Locate the cell with the specified text and output its (x, y) center coordinate. 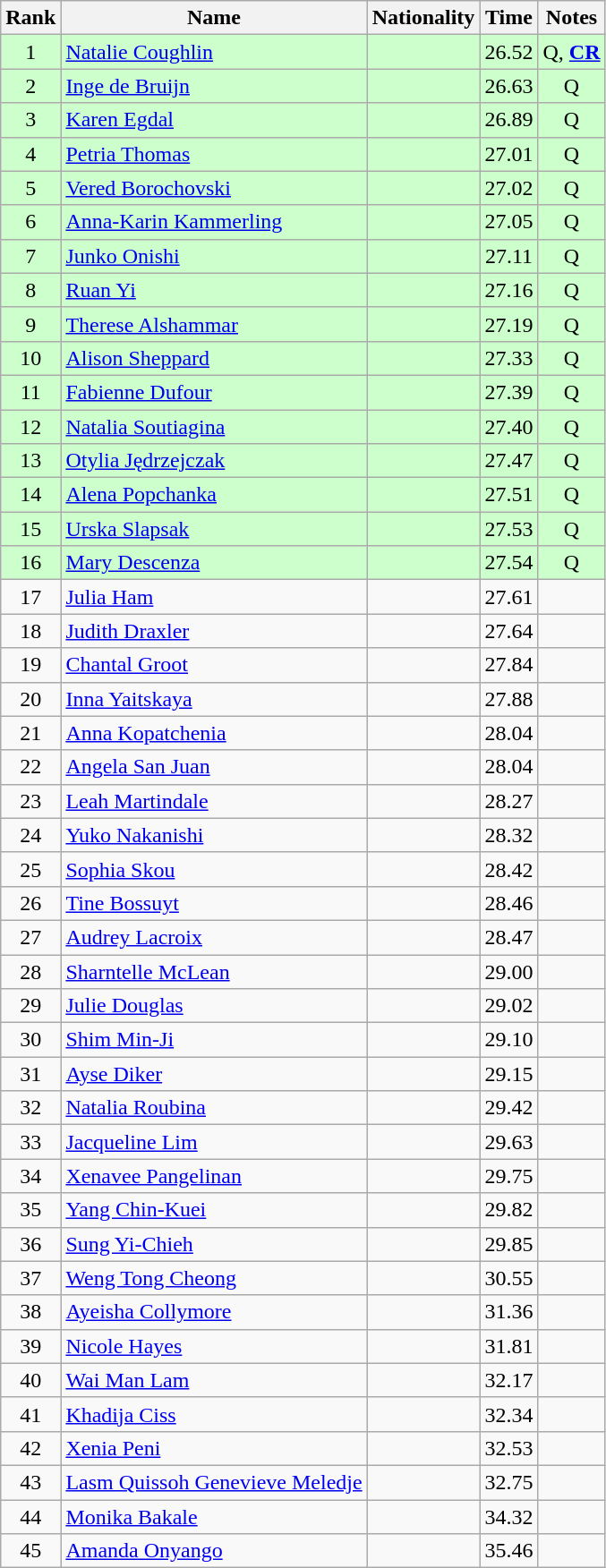
Urska Slapsak (214, 529)
32 (30, 1108)
32.75 (508, 1482)
27.51 (508, 495)
27.11 (508, 256)
37 (30, 1278)
32.53 (508, 1448)
31.36 (508, 1312)
Xenavee Pangelinan (214, 1176)
18 (30, 631)
Khadija Ciss (214, 1414)
11 (30, 392)
29.00 (508, 971)
Alena Popchanka (214, 495)
Judith Draxler (214, 631)
38 (30, 1312)
14 (30, 495)
41 (30, 1414)
43 (30, 1482)
30.55 (508, 1278)
Ayse Diker (214, 1074)
Julie Douglas (214, 1006)
Shim Min-Ji (214, 1040)
Notes (571, 18)
25 (30, 869)
Karen Egdal (214, 120)
Audrey Lacroix (214, 937)
Jacqueline Lim (214, 1142)
27.84 (508, 665)
28.27 (508, 801)
27.02 (508, 188)
Q, CR (571, 52)
Julia Ham (214, 597)
Therese Alshammar (214, 324)
27.54 (508, 563)
28 (30, 971)
4 (30, 154)
Sharntelle McLean (214, 971)
26 (30, 903)
22 (30, 767)
Anna-Karin Kammerling (214, 222)
Fabienne Dufour (214, 392)
44 (30, 1517)
Yuko Nakanishi (214, 835)
3 (30, 120)
33 (30, 1142)
45 (30, 1551)
29.75 (508, 1176)
17 (30, 597)
7 (30, 256)
27.47 (508, 461)
Petria Thomas (214, 154)
39 (30, 1346)
34.32 (508, 1517)
Weng Tong Cheong (214, 1278)
30 (30, 1040)
Ayeisha Collymore (214, 1312)
27.19 (508, 324)
29.10 (508, 1040)
27.40 (508, 427)
28.42 (508, 869)
Time (508, 18)
27.16 (508, 290)
Natalia Roubina (214, 1108)
Alison Sheppard (214, 358)
40 (30, 1380)
29.15 (508, 1074)
27.01 (508, 154)
29.82 (508, 1210)
Amanda Onyango (214, 1551)
Otylia Jędrzejczak (214, 461)
Nicole Hayes (214, 1346)
21 (30, 733)
36 (30, 1244)
Junko Onishi (214, 256)
Anna Kopatchenia (214, 733)
28.32 (508, 835)
29.63 (508, 1142)
32.17 (508, 1380)
35.46 (508, 1551)
31 (30, 1074)
20 (30, 699)
Rank (30, 18)
Natalia Soutiagina (214, 427)
Monika Bakale (214, 1517)
26.89 (508, 120)
23 (30, 801)
34 (30, 1176)
Inna Yaitskaya (214, 699)
29.85 (508, 1244)
9 (30, 324)
Inge de Bruijn (214, 86)
28.47 (508, 937)
16 (30, 563)
24 (30, 835)
1 (30, 52)
35 (30, 1210)
28.46 (508, 903)
8 (30, 290)
Tine Bossuyt (214, 903)
Ruan Yi (214, 290)
27.05 (508, 222)
5 (30, 188)
Mary Descenza (214, 563)
Lasm Quissoh Genevieve Meledje (214, 1482)
6 (30, 222)
Leah Martindale (214, 801)
27.61 (508, 597)
Nationality (423, 18)
29.42 (508, 1108)
Natalie Coughlin (214, 52)
29.02 (508, 1006)
19 (30, 665)
Vered Borochovski (214, 188)
15 (30, 529)
27.64 (508, 631)
26.52 (508, 52)
29 (30, 1006)
27.53 (508, 529)
27.39 (508, 392)
10 (30, 358)
32.34 (508, 1414)
31.81 (508, 1346)
2 (30, 86)
42 (30, 1448)
12 (30, 427)
27 (30, 937)
27.33 (508, 358)
Angela San Juan (214, 767)
27.88 (508, 699)
Xenia Peni (214, 1448)
Name (214, 18)
13 (30, 461)
Chantal Groot (214, 665)
Wai Man Lam (214, 1380)
26.63 (508, 86)
Yang Chin-Kuei (214, 1210)
Sung Yi-Chieh (214, 1244)
Sophia Skou (214, 869)
